Return the (x, y) coordinate for the center point of the cell that contains the specified text.  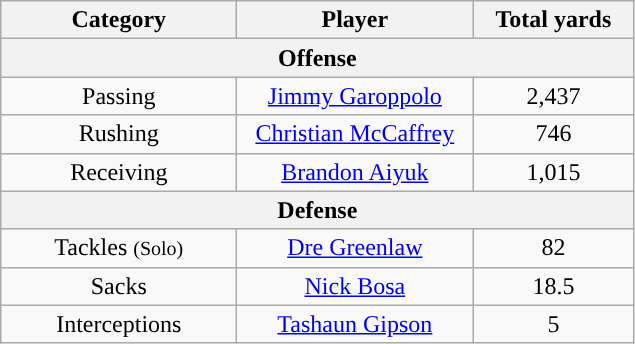
Offense (318, 58)
Tashaun Gipson (355, 324)
Jimmy Garoppolo (355, 96)
2,437 (554, 96)
Christian McCaffrey (355, 134)
Interceptions (119, 324)
Player (355, 20)
Receiving (119, 172)
Nick Bosa (355, 286)
18.5 (554, 286)
746 (554, 134)
5 (554, 324)
Brandon Aiyuk (355, 172)
Tackles (Solo) (119, 248)
Sacks (119, 286)
1,015 (554, 172)
Passing (119, 96)
Total yards (554, 20)
82 (554, 248)
Dre Greenlaw (355, 248)
Defense (318, 210)
Category (119, 20)
Rushing (119, 134)
